Provide the [x, y] coordinate of the cell's center where the given text is located.  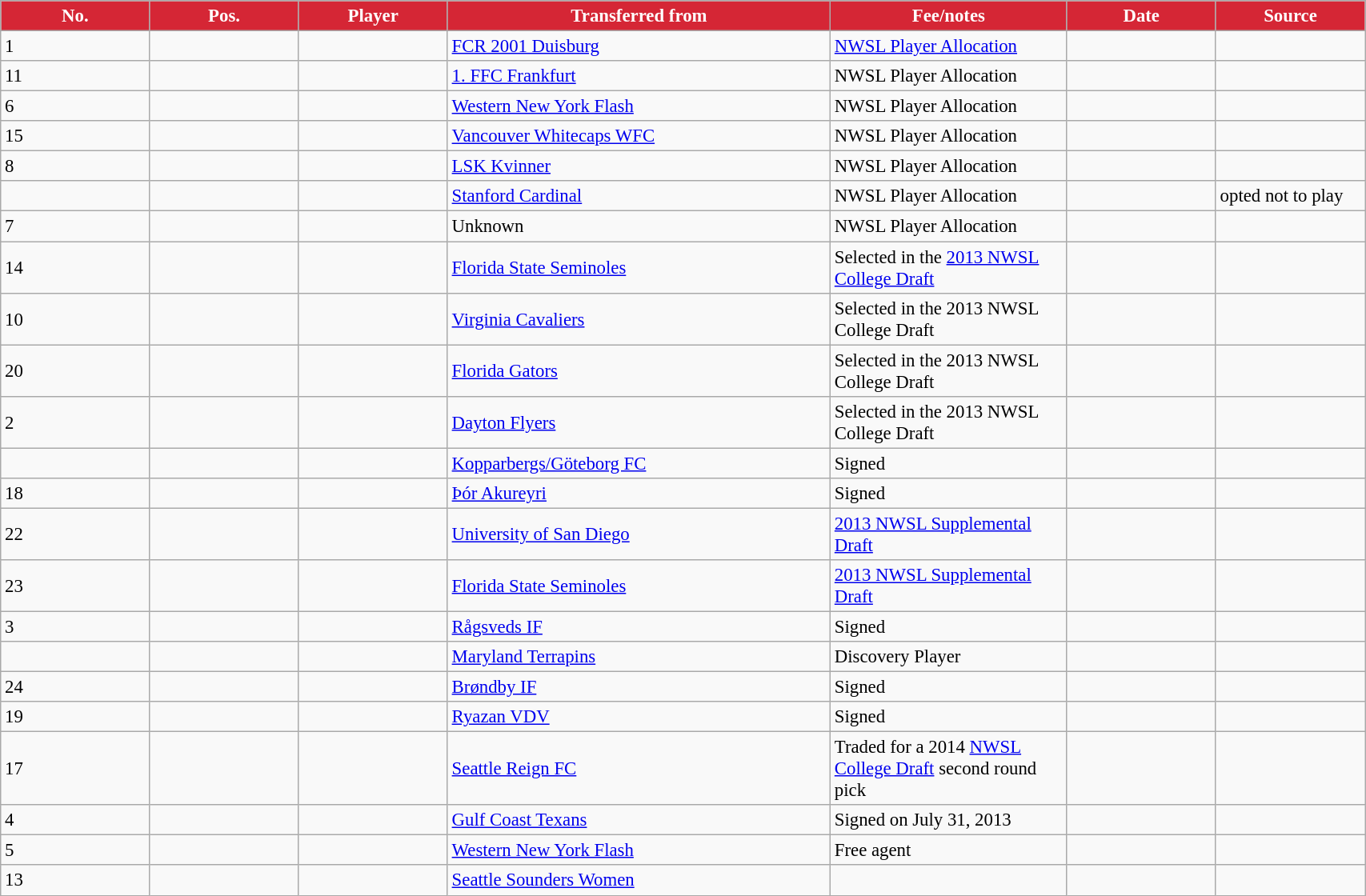
Vancouver Whitecaps WFC [639, 136]
Transferred from [639, 16]
7 [75, 226]
18 [75, 494]
Seattle Reign FC [639, 769]
15 [75, 136]
13 [75, 881]
Florida Gators [639, 371]
Kopparbergs/Göteborg FC [639, 463]
Gulf Coast Texans [639, 820]
Rågsveds IF [639, 626]
10 [75, 318]
2 [75, 422]
Player [373, 16]
5 [75, 850]
Þór Akureyri [639, 494]
Maryland Terrapins [639, 657]
No. [75, 16]
Ryazan VDV [639, 717]
Signed on July 31, 2013 [949, 820]
Brøndby IF [639, 687]
Traded for a 2014 NWSL College Draft second round pick [949, 769]
Free agent [949, 850]
Date [1141, 16]
Fee/notes [949, 16]
23 [75, 586]
14 [75, 267]
opted not to play [1290, 196]
11 [75, 76]
3 [75, 626]
4 [75, 820]
20 [75, 371]
6 [75, 106]
Stanford Cardinal [639, 196]
Discovery Player [949, 657]
Source [1290, 16]
Virginia Cavaliers [639, 318]
Dayton Flyers [639, 422]
Unknown [639, 226]
22 [75, 534]
8 [75, 166]
FCR 2001 Duisburg [639, 46]
17 [75, 769]
University of San Diego [639, 534]
24 [75, 687]
Seattle Sounders Women [639, 881]
LSK Kvinner [639, 166]
1 [75, 46]
Pos. [224, 16]
1. FFC Frankfurt [639, 76]
19 [75, 717]
